Detect which cell encompasses the target text, then output its [x, y] center coordinate. 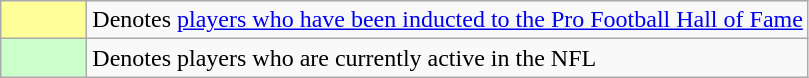
Denotes players who have been inducted to the Pro Football Hall of Fame [448, 20]
Denotes players who are currently active in the NFL [448, 58]
